Extract the (X, Y) coordinate from the center of the cell holding the provided text.  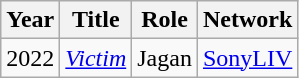
SonyLIV (247, 58)
Network (247, 20)
Jagan (165, 58)
Title (96, 20)
Role (165, 20)
Year (30, 20)
Victim (96, 58)
2022 (30, 58)
